Return the [x, y] coordinate for the center point of the cell that contains the specified text.  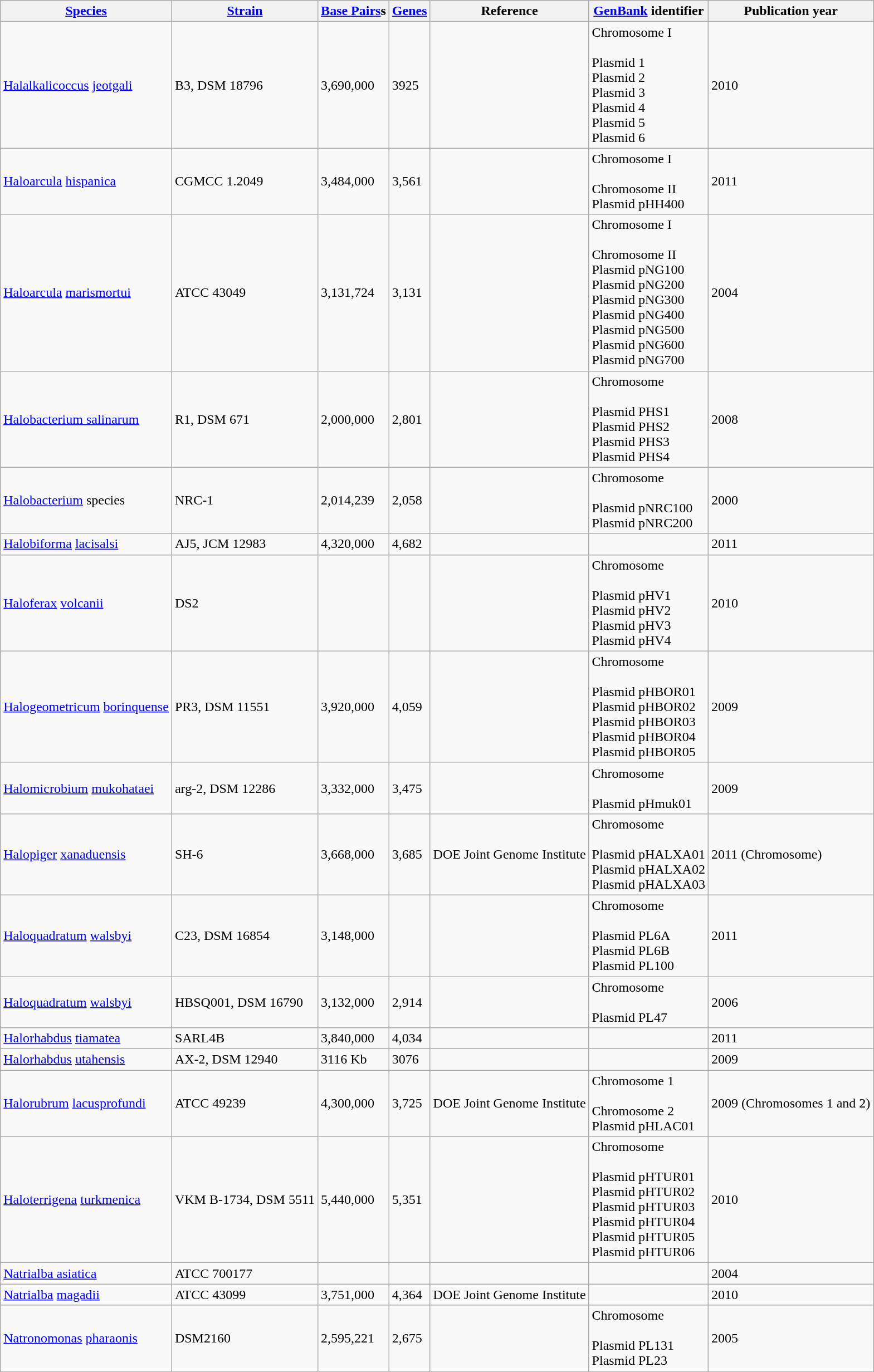
2000 [790, 500]
3925 [409, 85]
2011 (Chromosome) [790, 854]
ATCC 49239 [245, 1104]
HBSQ001, DSM 16790 [245, 1002]
Species [86, 11]
3,131 [409, 293]
4,034 [409, 1038]
2006 [790, 1002]
Halobacterium salinarum [86, 419]
Haloferax volcanii [86, 602]
3,751,000 [354, 1295]
3,690,000 [354, 85]
Chromosome Plasmid PL131 Plasmid PL23 [648, 1339]
Haloterrigena turkmenica [86, 1199]
4,682 [409, 544]
3,132,000 [354, 1002]
Halorubrum lacusprofundi [86, 1104]
Chromosome I Plasmid 1 Plasmid 2 Plasmid 3 Plasmid 4 Plasmid 5 Plasmid 6 [648, 85]
3,668,000 [354, 854]
2,595,221 [354, 1339]
Halobiforma lacisalsi [86, 544]
3076 [409, 1060]
2,000,000 [354, 419]
3,148,000 [354, 935]
Halopiger xanaduensis [86, 854]
3,725 [409, 1104]
R1, DSM 671 [245, 419]
AX-2, DSM 12940 [245, 1060]
Reference [509, 11]
B3, DSM 18796 [245, 85]
2,914 [409, 1002]
Chromosome Plasmid pHBOR01 Plasmid pHBOR02 Plasmid pHBOR03 Plasmid pHBOR04 Plasmid pHBOR05 [648, 707]
DS2 [245, 602]
NRC-1 [245, 500]
Genes [409, 11]
5,351 [409, 1199]
Base Pairss [354, 11]
Natronomonas pharaonis [86, 1339]
Halomicrobium mukohataei [86, 788]
arg-2, DSM 12286 [245, 788]
3,685 [409, 854]
Halobacterium species [86, 500]
Chromosome Plasmid PL6A Plasmid PL6B Plasmid PL100 [648, 935]
2,058 [409, 500]
3,475 [409, 788]
AJ5, JCM 12983 [245, 544]
2,675 [409, 1339]
2008 [790, 419]
Strain [245, 11]
3,920,000 [354, 707]
Haloarcula hispanica [86, 182]
CGMCC 1.2049 [245, 182]
ATCC 43049 [245, 293]
Halorhabdus utahensis [86, 1060]
3116 Kb [354, 1060]
Halalkalicoccus jeotgali [86, 85]
3,332,000 [354, 788]
4,364 [409, 1295]
Chromosome Plasmid pNRC100 Plasmid pNRC200 [648, 500]
2005 [790, 1339]
Chromosome Plasmid pHALXA01 Plasmid pHALXA02 Plasmid pHALXA03 [648, 854]
Chromosome I Chromosome II Plasmid pHH400 [648, 182]
4,300,000 [354, 1104]
2,014,239 [354, 500]
SARL4B [245, 1038]
C23, DSM 16854 [245, 935]
Chromosome Plasmid pHTUR01 Plasmid pHTUR02 Plasmid pHTUR03 Plasmid pHTUR04 Plasmid pHTUR05 Plasmid pHTUR06 [648, 1199]
VKM B-1734, DSM 5511 [245, 1199]
PR3, DSM 11551 [245, 707]
ATCC 700177 [245, 1273]
2009 (Chromosomes 1 and 2) [790, 1104]
Chromosome Plasmid pHmuk01 [648, 788]
Chromosome Plasmid PL47 [648, 1002]
4,320,000 [354, 544]
4,059 [409, 707]
Halorhabdus tiamatea [86, 1038]
3,131,724 [354, 293]
Publication year [790, 11]
Natrialba asiatica [86, 1273]
Chromosome Plasmid PHS1 Plasmid PHS2 Plasmid PHS3 Plasmid PHS4 [648, 419]
DSM2160 [245, 1339]
Chromosome Plasmid pHV1 Plasmid pHV2 Plasmid pHV3 Plasmid pHV4 [648, 602]
5,440,000 [354, 1199]
Halogeometricum borinquense [86, 707]
ATCC 43099 [245, 1295]
SH-6 [245, 854]
Chromosome 1 Chromosome 2 Plasmid pHLAC01 [648, 1104]
Chromosome I Chromosome II Plasmid pNG100 Plasmid pNG200 Plasmid pNG300 Plasmid pNG400 Plasmid pNG500 Plasmid pNG600 Plasmid pNG700 [648, 293]
3,484,000 [354, 182]
Haloarcula marismortui [86, 293]
GenBank identifier [648, 11]
3,840,000 [354, 1038]
3,561 [409, 182]
2,801 [409, 419]
Natrialba magadii [86, 1295]
